Capture the cell that displays the provided text and extract its (x, y) central coordinate. 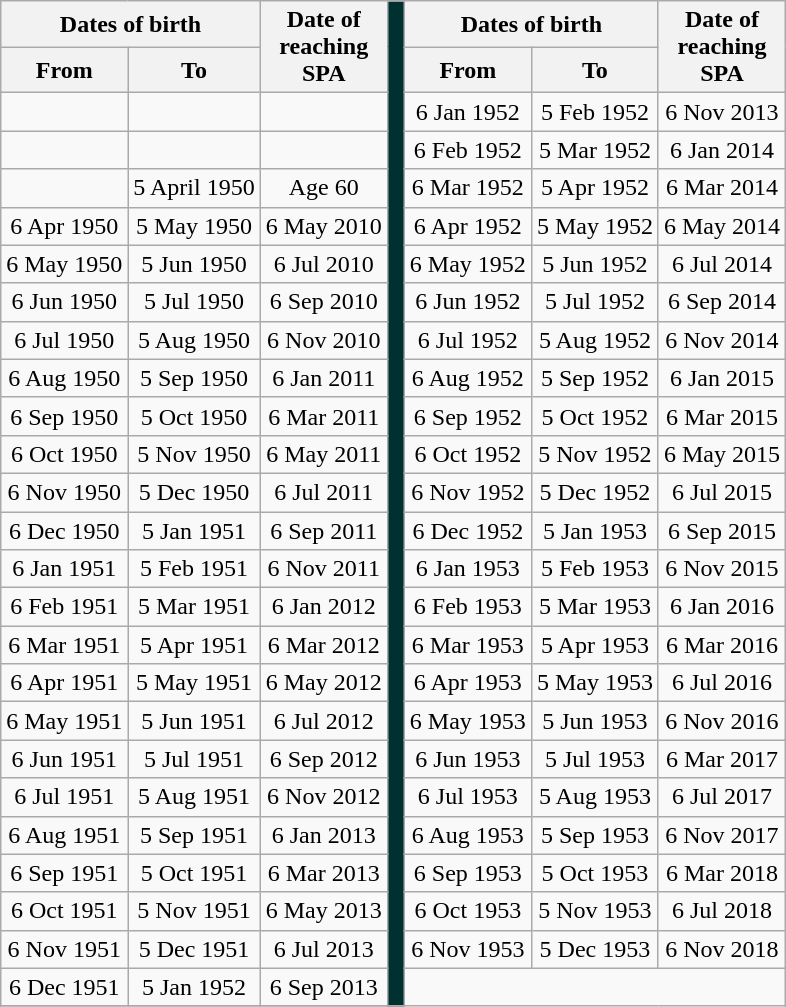
Date ofreaching SPA (722, 47)
6 Dec 1950 (64, 531)
6 Jul 1953 (468, 797)
5 Jun 1953 (594, 721)
6 May 2013 (324, 911)
6 Jan 2012 (324, 607)
6 Nov 2013 (722, 112)
5 Jun 1950 (194, 264)
5 April 1950 (194, 188)
6 Jan 2013 (324, 835)
6 May 2011 (324, 454)
6 Mar 2018 (722, 873)
6 Feb 1951 (64, 607)
6 Mar 2014 (722, 188)
6 Jun 1952 (468, 302)
6 Nov 2014 (722, 340)
5 May 1952 (594, 226)
6 Mar 2017 (722, 759)
6 Apr 1953 (468, 683)
6 Apr 1950 (64, 226)
6 Sep 2011 (324, 531)
5 Aug 1950 (194, 340)
6 Mar 2015 (722, 416)
6 Nov 1953 (468, 949)
5 Jun 1952 (594, 264)
6 Jun 1953 (468, 759)
6 Jan 2011 (324, 378)
5 Feb 1952 (594, 112)
6 May 2014 (722, 226)
6 Jul 1952 (468, 340)
5 Sep 1951 (194, 835)
6 May 1950 (64, 264)
6 Oct 1950 (64, 454)
6 Oct 1952 (468, 454)
6 Jul 1951 (64, 797)
6 Jul 2012 (324, 721)
5 Sep 1950 (194, 378)
6 Jan 2014 (722, 150)
6 Nov 2017 (722, 835)
6 Mar 2016 (722, 645)
5 Apr 1952 (594, 188)
6 May 1951 (64, 721)
6 Jul 2017 (722, 797)
6 Mar 1951 (64, 645)
6 Mar 2011 (324, 416)
5 Jul 1951 (194, 759)
6 Aug 1951 (64, 835)
5 Aug 1952 (594, 340)
5 Feb 1953 (594, 569)
5 Mar 1951 (194, 607)
6 Mar 2012 (324, 645)
5 Jan 1951 (194, 531)
6 Aug 1952 (468, 378)
6 Jan 1951 (64, 569)
6 Dec 1951 (64, 987)
5 Jul 1953 (594, 759)
6 Jun 1950 (64, 302)
6 Feb 1952 (468, 150)
Date ofreachingSPA (324, 47)
6 Jul 2013 (324, 949)
5 Apr 1953 (594, 645)
6 Sep 1950 (64, 416)
6 Nov 1951 (64, 949)
6 Aug 1953 (468, 835)
6 Apr 1951 (64, 683)
6 Nov 2015 (722, 569)
5 Oct 1953 (594, 873)
5 Aug 1951 (194, 797)
6 Sep 1952 (468, 416)
6 May 2010 (324, 226)
5 Jan 1952 (194, 987)
5 Aug 1953 (594, 797)
6 May 2015 (722, 454)
6 Nov 2018 (722, 949)
6 Sep 2013 (324, 987)
6 Nov 2016 (722, 721)
6 Jul 1950 (64, 340)
6 Aug 1950 (64, 378)
5 Dec 1950 (194, 492)
5 Jun 1951 (194, 721)
5 Nov 1950 (194, 454)
5 May 1951 (194, 683)
6 Sep 2015 (722, 531)
5 Jul 1950 (194, 302)
6 Nov 2010 (324, 340)
5 Oct 1951 (194, 873)
6 Jul 2014 (722, 264)
6 Jul 2010 (324, 264)
6 Sep 2014 (722, 302)
5 Mar 1952 (594, 150)
5 Oct 1950 (194, 416)
5 Dec 1953 (594, 949)
6 Feb 1953 (468, 607)
5 Mar 1953 (594, 607)
5 Apr 1951 (194, 645)
5 Oct 1952 (594, 416)
6 Mar 1952 (468, 188)
6 Jan 2016 (722, 607)
6 Nov 1950 (64, 492)
6 Sep 2012 (324, 759)
6 Nov 2011 (324, 569)
5 Jul 1952 (594, 302)
6 Dec 1952 (468, 531)
6 Sep 1951 (64, 873)
6 May 1952 (468, 264)
6 Jul 2015 (722, 492)
6 Jul 2018 (722, 911)
5 Dec 1951 (194, 949)
6 Sep 2010 (324, 302)
6 Oct 1953 (468, 911)
5 Jan 1953 (594, 531)
5 May 1953 (594, 683)
6 Mar 1953 (468, 645)
6 Jan 1952 (468, 112)
6 Jan 2015 (722, 378)
5 Nov 1952 (594, 454)
5 Feb 1951 (194, 569)
5 May 1950 (194, 226)
6 Oct 1951 (64, 911)
6 Nov 1952 (468, 492)
5 Nov 1953 (594, 911)
6 Jun 1951 (64, 759)
6 Jan 1953 (468, 569)
6 Mar 2013 (324, 873)
5 Nov 1951 (194, 911)
5 Dec 1952 (594, 492)
6 Nov 2012 (324, 797)
5 Sep 1952 (594, 378)
6 May 2012 (324, 683)
5 Sep 1953 (594, 835)
Age 60 (324, 188)
6 Apr 1952 (468, 226)
6 Jul 2011 (324, 492)
6 Jul 2016 (722, 683)
6 May 1953 (468, 721)
6 Sep 1953 (468, 873)
